Output the (X, Y) coordinate of the center of the cell containing the given text.  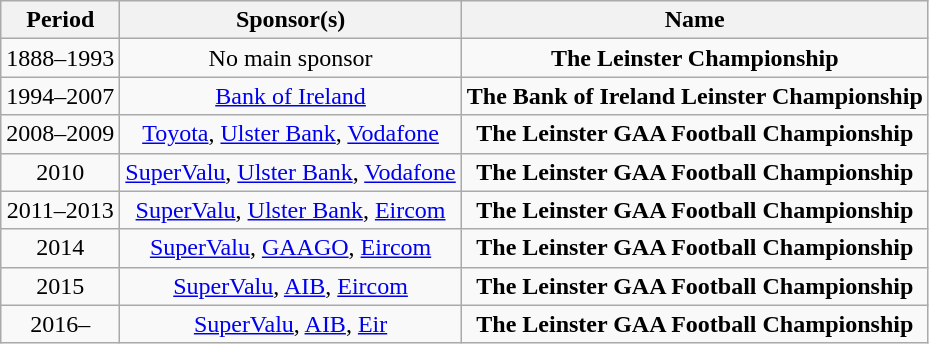
1994–2007 (60, 96)
Name (694, 20)
2014 (60, 248)
1888–1993 (60, 58)
No main sponsor (290, 58)
The Bank of Ireland Leinster Championship (694, 96)
Bank of Ireland (290, 96)
Period (60, 20)
Toyota, Ulster Bank, Vodafone (290, 134)
The Leinster Championship (694, 58)
2011–2013 (60, 210)
SuperValu, AIB, Eir (290, 324)
2015 (60, 286)
SuperValu, Ulster Bank, Vodafone (290, 172)
2008–2009 (60, 134)
SuperValu, AIB, Eircom (290, 286)
2010 (60, 172)
SuperValu, GAAGO, Eircom (290, 248)
2016– (60, 324)
SuperValu, Ulster Bank, Eircom (290, 210)
Sponsor(s) (290, 20)
